Find where the given text appears and provide that cell's center as (X, Y) coordinate. 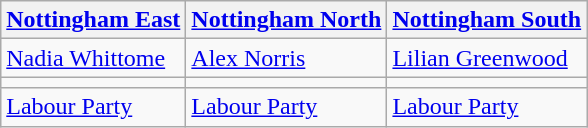
Nottingham North (286, 20)
Alex Norris (286, 58)
Nadia Whittome (94, 58)
Lilian Greenwood (487, 58)
Nottingham East (94, 20)
Nottingham South (487, 20)
